Capture the cell that displays the provided text and extract its [x, y] central coordinate. 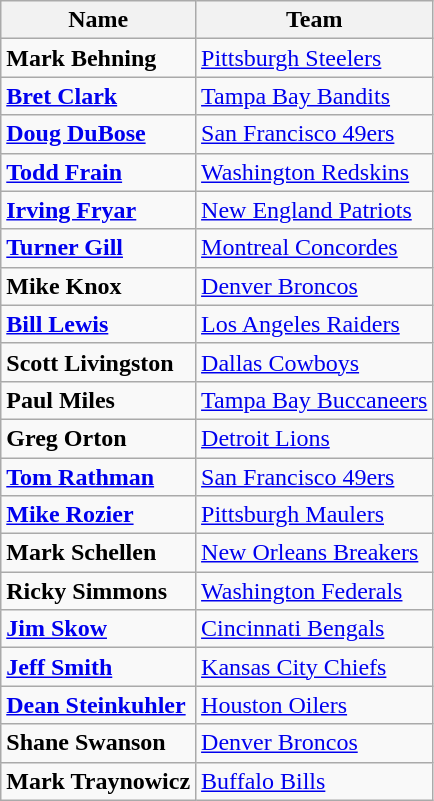
Tampa Bay Bandits [314, 96]
Mark Traynowicz [98, 781]
Kansas City Chiefs [314, 667]
Jim Skow [98, 629]
Dallas Cowboys [314, 362]
Mike Knox [98, 286]
Name [98, 20]
New England Patriots [314, 210]
Ricky Simmons [98, 591]
Todd Frain [98, 172]
Washington Redskins [314, 172]
Doug DuBose [98, 134]
Tom Rathman [98, 477]
Tampa Bay Buccaneers [314, 400]
Mark Schellen [98, 553]
Bret Clark [98, 96]
Paul Miles [98, 400]
Jeff Smith [98, 667]
Montreal Concordes [314, 248]
Bill Lewis [98, 324]
Mark Behning [98, 58]
Detroit Lions [314, 438]
Mike Rozier [98, 515]
Cincinnati Bengals [314, 629]
Pittsburgh Maulers [314, 515]
Buffalo Bills [314, 781]
Team [314, 20]
Shane Swanson [98, 743]
Washington Federals [314, 591]
Greg Orton [98, 438]
Turner Gill [98, 248]
Irving Fryar [98, 210]
Pittsburgh Steelers [314, 58]
New Orleans Breakers [314, 553]
Los Angeles Raiders [314, 324]
Houston Oilers [314, 705]
Dean Steinkuhler [98, 705]
Scott Livingston [98, 362]
